Return [X, Y] of the center of cell containing provided text 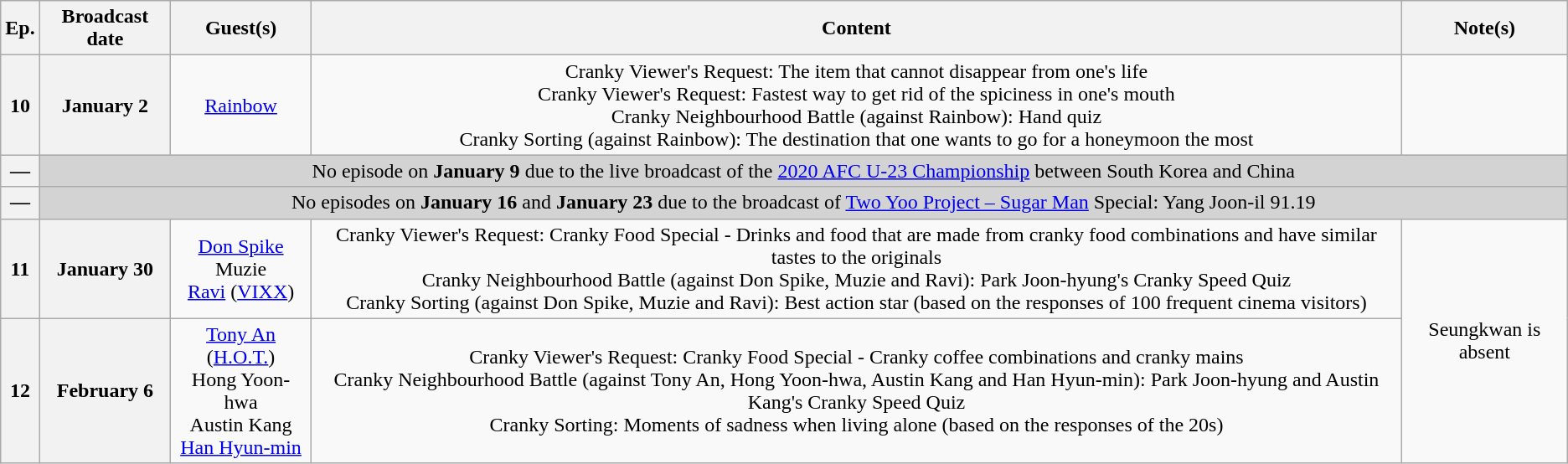
10 [20, 106]
Content [857, 28]
Guest(s) [241, 28]
No episode on January 9 due to the live broadcast of the 2020 AFC U-23 Championship between South Korea and China [803, 171]
12 [20, 390]
Seungkwan is absent [1484, 341]
January 30 [105, 268]
January 2 [105, 106]
Broadcast date [105, 28]
No episodes on January 16 and January 23 due to the broadcast of Two Yoo Project – Sugar Man Special: Yang Joon-il 91.19 [803, 203]
Rainbow [241, 106]
Tony An (H.O.T.)Hong Yoon-hwaAustin KangHan Hyun-min [241, 390]
Note(s) [1484, 28]
February 6 [105, 390]
Don SpikeMuzieRavi (VIXX) [241, 268]
11 [20, 268]
Ep. [20, 28]
